From the cell containing the given text, extract its center point as (x, y) coordinate. 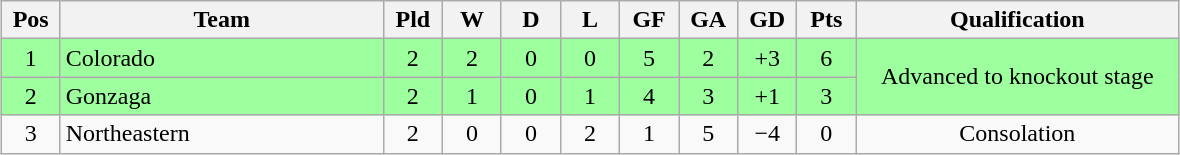
Qualification (1018, 20)
L (590, 20)
6 (826, 58)
Advanced to knockout stage (1018, 77)
4 (650, 96)
Pts (826, 20)
D (530, 20)
Gonzaga (222, 96)
GF (650, 20)
+3 (768, 58)
W (472, 20)
Northeastern (222, 134)
Team (222, 20)
Colorado (222, 58)
+1 (768, 96)
−4 (768, 134)
GA (708, 20)
Pos (30, 20)
Pld (412, 20)
GD (768, 20)
Consolation (1018, 134)
